Locate the cell with the specified text and output its (x, y) center coordinate. 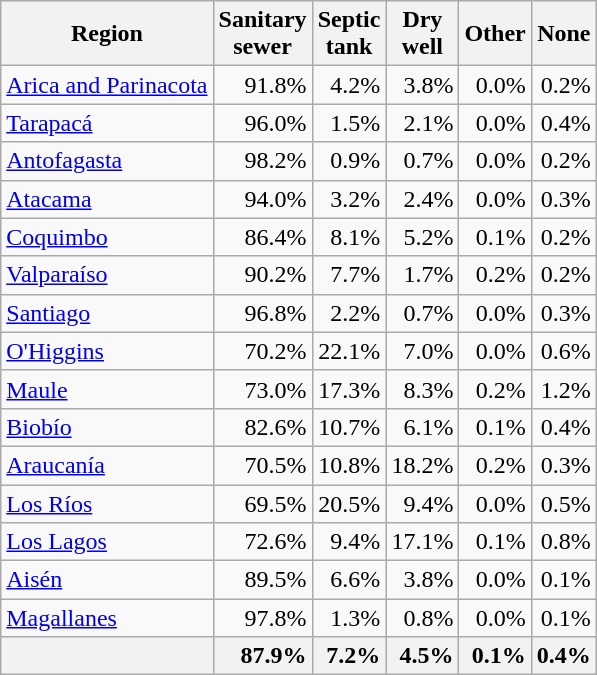
4.2% (349, 85)
90.2% (262, 275)
3.2% (349, 199)
86.4% (262, 237)
22.1% (349, 351)
0.5% (564, 503)
97.8% (262, 618)
1.5% (349, 123)
1.7% (422, 275)
7.7% (349, 275)
96.0% (262, 123)
Santiago (107, 313)
70.5% (262, 465)
Los Lagos (107, 542)
8.1% (349, 237)
0.9% (349, 161)
O'Higgins (107, 351)
6.1% (422, 427)
20.5% (349, 503)
1.3% (349, 618)
2.2% (349, 313)
18.2% (422, 465)
94.0% (262, 199)
Other (495, 34)
Maule (107, 389)
Araucanía (107, 465)
6.6% (349, 580)
91.8% (262, 85)
Septictank (349, 34)
2.1% (422, 123)
Magallanes (107, 618)
5.2% (422, 237)
7.2% (349, 656)
72.6% (262, 542)
1.2% (564, 389)
Aisén (107, 580)
87.9% (262, 656)
Valparaíso (107, 275)
Coquimbo (107, 237)
10.7% (349, 427)
0.6% (564, 351)
None (564, 34)
Sanitarysewer (262, 34)
Region (107, 34)
89.5% (262, 580)
7.0% (422, 351)
Atacama (107, 199)
73.0% (262, 389)
70.2% (262, 351)
17.3% (349, 389)
69.5% (262, 503)
17.1% (422, 542)
10.8% (349, 465)
Antofagasta (107, 161)
Los Ríos (107, 503)
82.6% (262, 427)
96.8% (262, 313)
Drywell (422, 34)
4.5% (422, 656)
98.2% (262, 161)
Biobío (107, 427)
Tarapacá (107, 123)
8.3% (422, 389)
Arica and Parinacota (107, 85)
2.4% (422, 199)
